Return the [x, y] coordinate for the center point of the cell that contains the specified text.  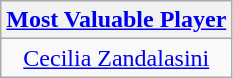
Cecilia Zandalasini [116, 58]
Most Valuable Player [116, 20]
